Scan for the cell matching the given text and deliver its (X, Y) coordinate at center. 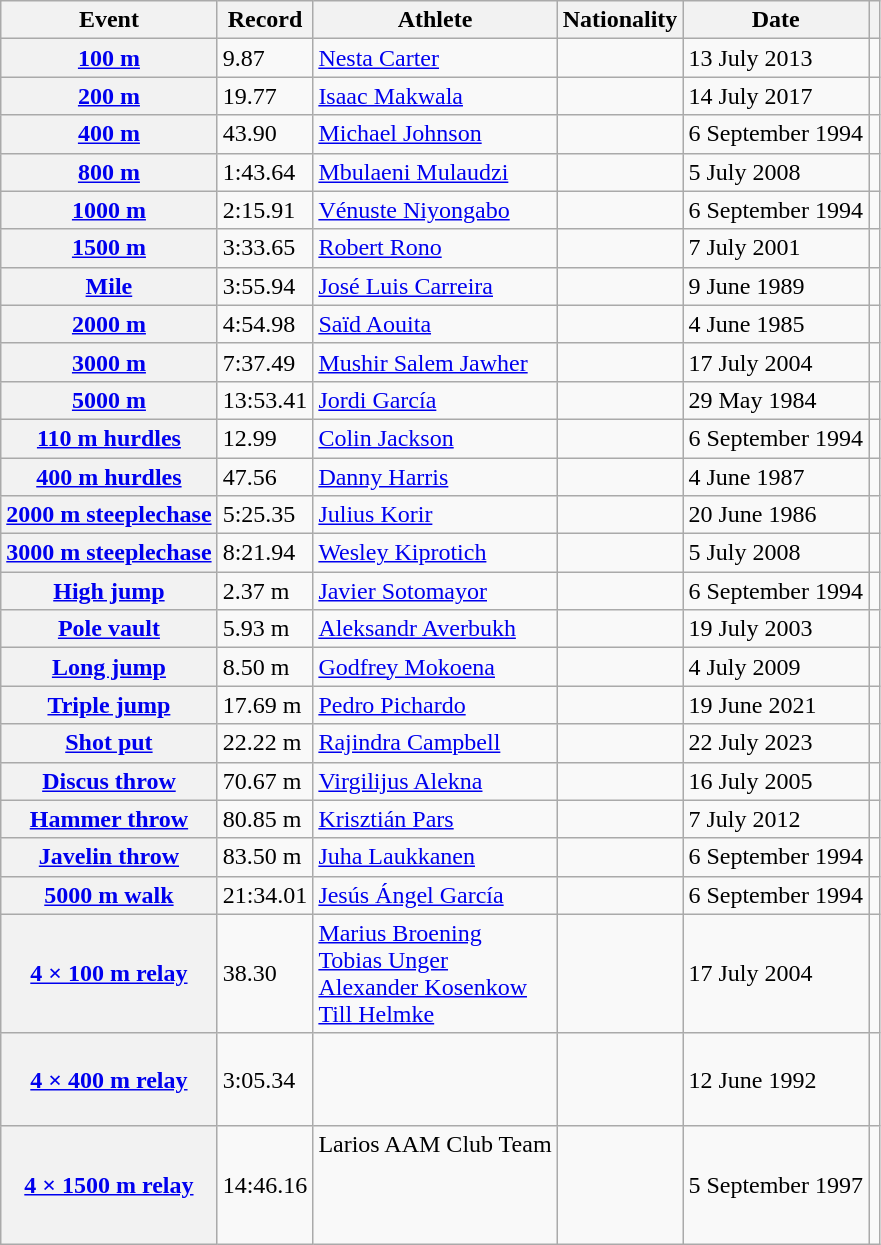
20 June 1986 (776, 515)
17.69 m (265, 705)
Long jump (109, 667)
Triple jump (109, 705)
13 July 2013 (776, 58)
19 July 2003 (776, 629)
38.30 (265, 974)
Mile (109, 286)
3000 m steeplechase (109, 553)
7 July 2001 (776, 248)
4 × 100 m relay (109, 974)
4 × 1500 m relay (109, 1184)
Aleksandr Averbukh (435, 629)
Krisztián Pars (435, 819)
3000 m (109, 362)
19 June 2021 (776, 705)
Mbulaeni Mulaudzi (435, 172)
3:05.34 (265, 1079)
400 m hurdles (109, 477)
Danny Harris (435, 477)
16 July 2005 (776, 781)
Saïd Aouita (435, 324)
19.77 (265, 96)
Larios AAM Club Team (435, 1184)
4 June 1987 (776, 477)
Shot put (109, 743)
9 June 1989 (776, 286)
José Luis Carreira (435, 286)
5.93 m (265, 629)
3:33.65 (265, 248)
4:54.98 (265, 324)
Colin Jackson (435, 438)
1000 m (109, 210)
29 May 1984 (776, 400)
Virgilijus Alekna (435, 781)
Athlete (435, 20)
High jump (109, 591)
7 July 2012 (776, 819)
Pole vault (109, 629)
12 June 1992 (776, 1079)
1500 m (109, 248)
Jesús Ángel García (435, 895)
Rajindra Campbell (435, 743)
Robert Rono (435, 248)
Mushir Salem Jawher (435, 362)
9.87 (265, 58)
Michael Johnson (435, 134)
5000 m (109, 400)
Jordi García (435, 400)
Nesta Carter (435, 58)
80.85 m (265, 819)
Javelin throw (109, 857)
8.50 m (265, 667)
Nationality (620, 20)
22.22 m (265, 743)
Godfrey Mokoena (435, 667)
47.56 (265, 477)
2000 m (109, 324)
Isaac Makwala (435, 96)
43.90 (265, 134)
21:34.01 (265, 895)
200 m (109, 96)
Javier Sotomayor (435, 591)
Discus throw (109, 781)
2.37 m (265, 591)
70.67 m (265, 781)
800 m (109, 172)
110 m hurdles (109, 438)
Date (776, 20)
5 September 1997 (776, 1184)
4 July 2009 (776, 667)
14 July 2017 (776, 96)
Marius BroeningTobias UngerAlexander KosenkowTill Helmke (435, 974)
5:25.35 (265, 515)
12.99 (265, 438)
8:21.94 (265, 553)
22 July 2023 (776, 743)
1:43.64 (265, 172)
100 m (109, 58)
13:53.41 (265, 400)
Julius Korir (435, 515)
Record (265, 20)
3:55.94 (265, 286)
Hammer throw (109, 819)
4 × 400 m relay (109, 1079)
400 m (109, 134)
2000 m steeplechase (109, 515)
Wesley Kiprotich (435, 553)
83.50 m (265, 857)
14:46.16 (265, 1184)
Juha Laukkanen (435, 857)
2:15.91 (265, 210)
Pedro Pichardo (435, 705)
Vénuste Niyongabo (435, 210)
5000 m walk (109, 895)
7:37.49 (265, 362)
4 June 1985 (776, 324)
Event (109, 20)
